Capture the cell that displays the provided text and extract its (x, y) central coordinate. 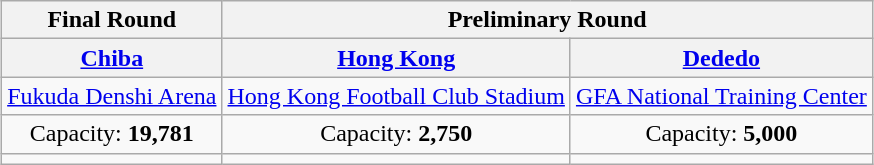
Dededo (721, 58)
Hong Kong Football Club Stadium (396, 96)
Hong Kong (396, 58)
Capacity: 2,750 (396, 134)
Fukuda Denshi Arena (112, 96)
Capacity: 5,000 (721, 134)
Chiba (112, 58)
GFA National Training Center (721, 96)
Preliminary Round (547, 20)
Capacity: 19,781 (112, 134)
Final Round (112, 20)
